Find where the given text appears and provide that cell's center as (x, y) coordinate. 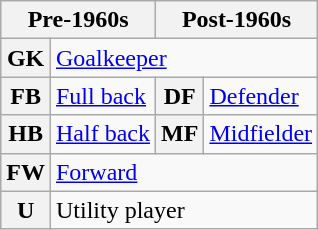
Midfielder (261, 134)
Full back (102, 96)
Defender (261, 96)
Half back (102, 134)
FW (26, 172)
Utility player (184, 210)
Post-1960s (237, 20)
GK (26, 58)
FB (26, 96)
DF (180, 96)
U (26, 210)
MF (180, 134)
HB (26, 134)
Pre-1960s (78, 20)
Goalkeeper (184, 58)
Forward (184, 172)
